Capture the cell that displays the provided text and extract its (x, y) central coordinate. 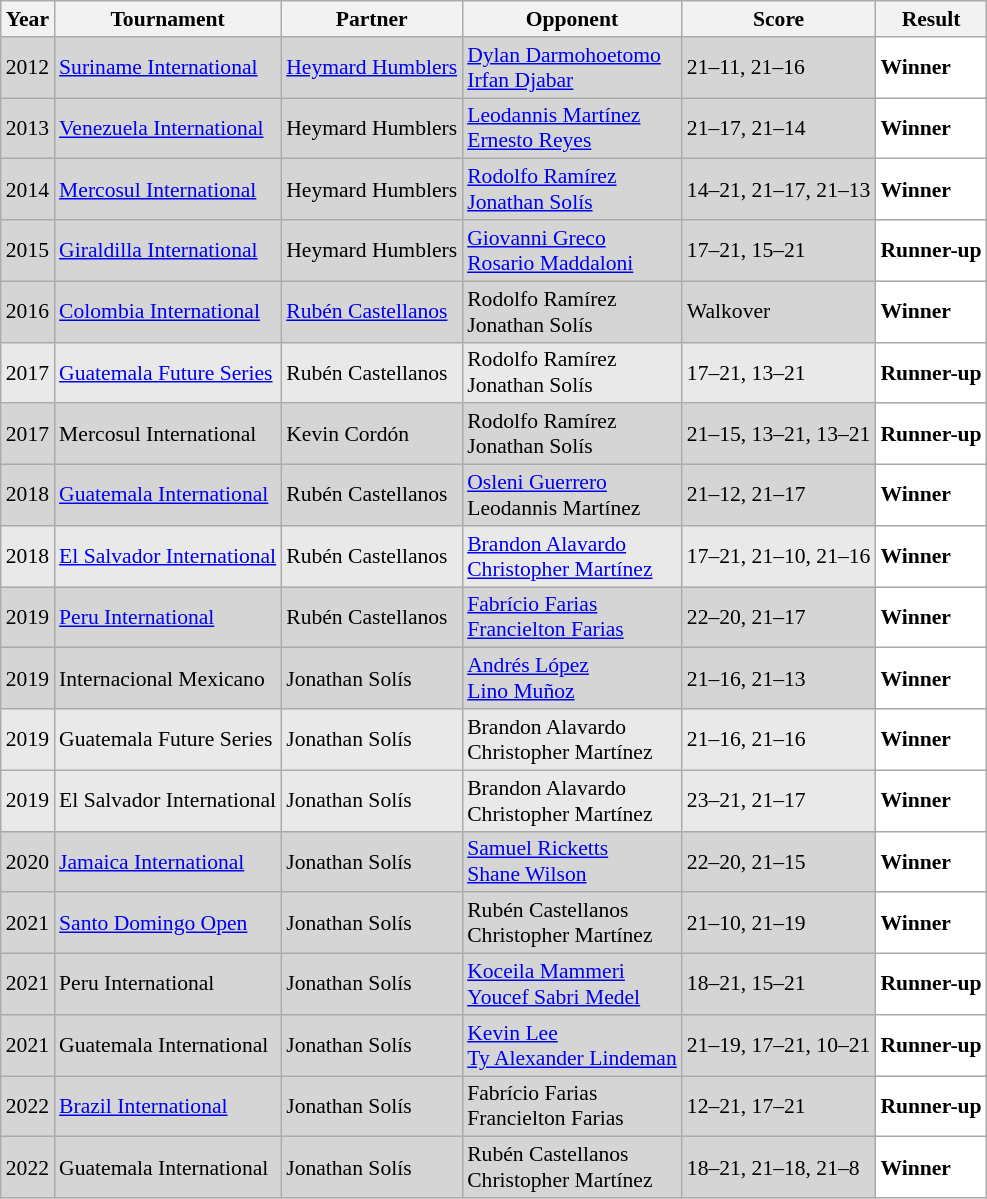
2012 (28, 68)
Kevin Lee Ty Alexander Lindeman (572, 1046)
Partner (372, 19)
18–21, 21–18, 21–8 (779, 1168)
23–21, 21–17 (779, 800)
21–10, 21–19 (779, 924)
Giovanni Greco Rosario Maddaloni (572, 250)
2016 (28, 312)
21–17, 21–14 (779, 128)
Osleni Guerrero Leodannis Martínez (572, 496)
Brazil International (168, 1106)
Walkover (779, 312)
2020 (28, 862)
17–21, 21–10, 21–16 (779, 556)
17–21, 13–21 (779, 372)
Colombia International (168, 312)
18–21, 15–21 (779, 984)
2014 (28, 190)
21–12, 21–17 (779, 496)
21–19, 17–21, 10–21 (779, 1046)
17–21, 15–21 (779, 250)
2015 (28, 250)
Kevin Cordón (372, 434)
Opponent (572, 19)
Santo Domingo Open (168, 924)
2013 (28, 128)
22–20, 21–15 (779, 862)
Dylan Darmohoetomo Irfan Djabar (572, 68)
21–16, 21–16 (779, 740)
22–20, 21–17 (779, 618)
Leodannis Martínez Ernesto Reyes (572, 128)
Samuel Ricketts Shane Wilson (572, 862)
Tournament (168, 19)
21–16, 21–13 (779, 678)
Venezuela International (168, 128)
Year (28, 19)
Score (779, 19)
Internacional Mexicano (168, 678)
Jamaica International (168, 862)
12–21, 17–21 (779, 1106)
21–15, 13–21, 13–21 (779, 434)
21–11, 21–16 (779, 68)
Result (930, 19)
Andrés López Lino Muñoz (572, 678)
14–21, 21–17, 21–13 (779, 190)
Koceila Mammeri Youcef Sabri Medel (572, 984)
Suriname International (168, 68)
Giraldilla International (168, 250)
